Find where the given text appears and provide that cell's center as [X, Y] coordinate. 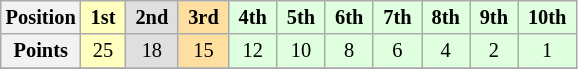
12 [253, 51]
8th [446, 17]
25 [104, 51]
18 [152, 51]
6 [397, 51]
7th [397, 17]
3rd [203, 17]
Position [41, 17]
8 [349, 51]
6th [349, 17]
5th [301, 17]
4th [253, 17]
2nd [152, 17]
4 [446, 51]
2 [494, 51]
Points [41, 51]
9th [494, 17]
15 [203, 51]
10 [301, 51]
10th [547, 17]
1st [104, 17]
1 [547, 51]
